Capture the cell that displays the provided text and extract its (X, Y) central coordinate. 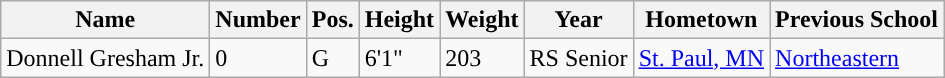
0 (258, 58)
Number (258, 20)
RS Senior (578, 58)
Height (399, 20)
Pos. (332, 20)
Weight (482, 20)
Hometown (701, 20)
Northeastern (857, 58)
St. Paul, MN (701, 58)
Previous School (857, 20)
Year (578, 20)
G (332, 58)
Name (106, 20)
Donnell Gresham Jr. (106, 58)
6'1" (399, 58)
203 (482, 58)
